Capture the cell that displays the provided text and extract its [X, Y] central coordinate. 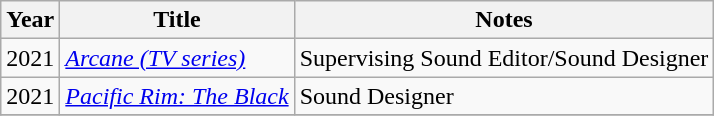
Sound Designer [504, 96]
Arcane (TV series) [177, 58]
Pacific Rim: The Black [177, 96]
Supervising Sound Editor/Sound Designer [504, 58]
Notes [504, 20]
Year [30, 20]
Title [177, 20]
